Locate the cell with the specified text and output its (X, Y) center coordinate. 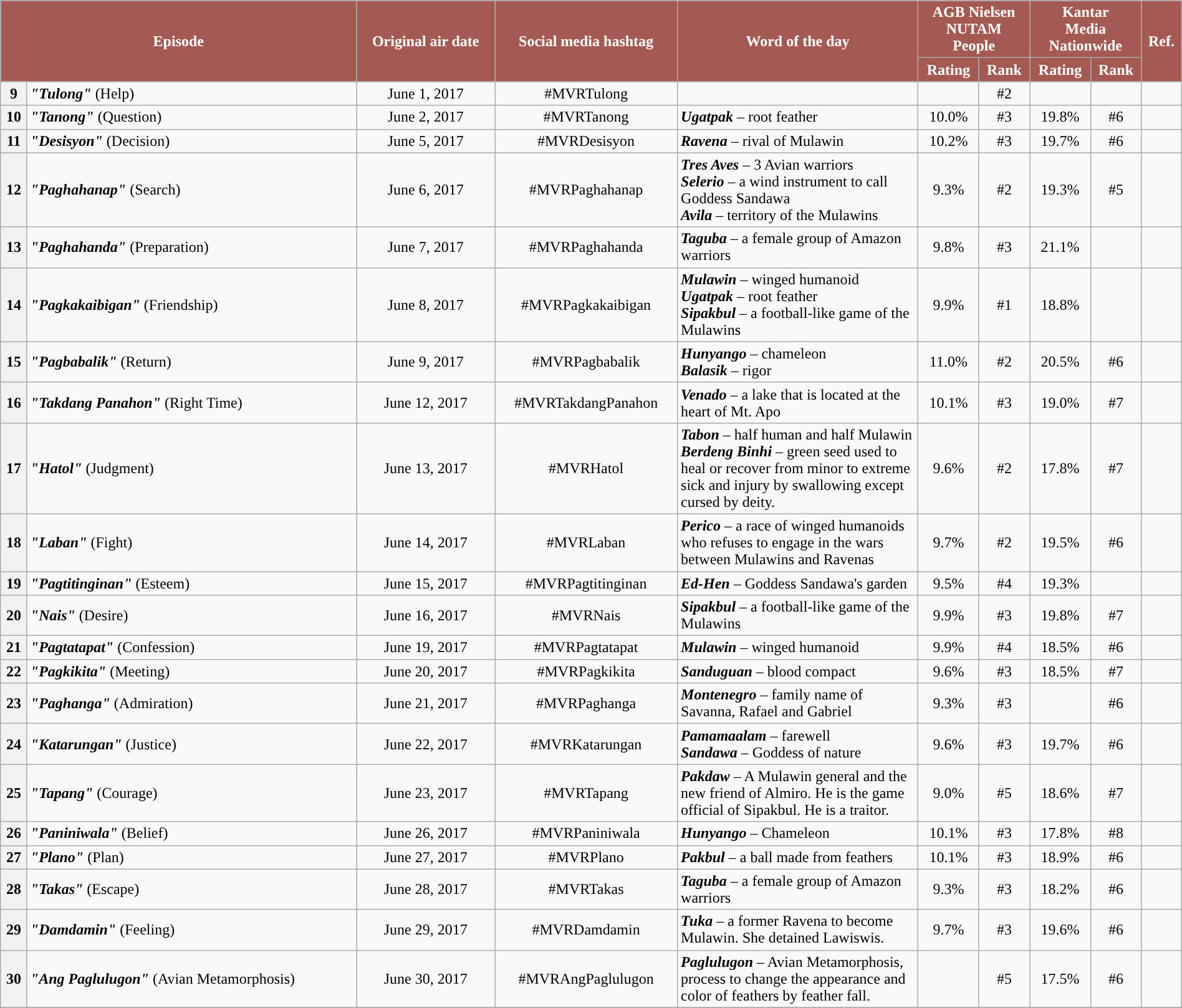
"Tanong" (Question) (192, 117)
#MVRTakas (586, 889)
21.1% (1060, 247)
20 (14, 616)
30 (14, 979)
22 (14, 671)
Ugatpak – root feather (798, 117)
June 8, 2017 (426, 304)
#8 (1116, 833)
10 (14, 117)
KantarMediaNationwide (1086, 29)
#MVRPaghahanda (586, 247)
June 15, 2017 (426, 583)
Mulawin – winged humanoidUgatpak – root featherSipakbul – a football-like game of the Mulawins (798, 304)
#1 (1004, 304)
June 12, 2017 (426, 403)
"Paghanga" (Admiration) (192, 703)
June 5, 2017 (426, 141)
Ravena – rival of Mulawin (798, 141)
June 20, 2017 (426, 671)
#MVRHatol (586, 468)
13 (14, 247)
June 19, 2017 (426, 648)
"Pagtatapat" (Confession) (192, 648)
#MVRPagkakaibigan (586, 304)
#MVRTakdangPanahon (586, 403)
"Nais" (Desire) (192, 616)
Sanduguan – blood compact (798, 671)
19.0% (1060, 403)
#MVRTapang (586, 793)
20.5% (1060, 362)
25 (14, 793)
"Pagbabalik" (Return) (192, 362)
June 1, 2017 (426, 94)
#MVRPagtitinginan (586, 583)
28 (14, 889)
June 26, 2017 (426, 833)
19.5% (1060, 542)
14 (14, 304)
Hunyango – Chameleon (798, 833)
Tres Aves – 3 Avian warriorsSelerio – a wind instrument to call Goddess SandawaAvila – territory of the Mulawins (798, 190)
29 (14, 930)
"Paghahanda" (Preparation) (192, 247)
11 (14, 141)
#MVRLaban (586, 542)
"Plano" (Plan) (192, 857)
June 16, 2017 (426, 616)
Hunyango – chameleon Balasik – rigor (798, 362)
10.0% (949, 117)
"Tapang" (Courage) (192, 793)
"Paghahanap" (Search) (192, 190)
Venado – a lake that is located at the heart of Mt. Apo (798, 403)
18.6% (1060, 793)
Paglulugon – Avian Metamorphosis, process to change the appearance and color of feathers by feather fall. (798, 979)
#MVRPagkikita (586, 671)
#MVRKatarungan (586, 744)
#MVRPagbabalik (586, 362)
21 (14, 648)
June 23, 2017 (426, 793)
#MVRAngPaglulugon (586, 979)
11.0% (949, 362)
Tuka – a former Ravena to become Mulawin. She detained Lawiswis. (798, 930)
18.2% (1060, 889)
#MVRPagtatapat (586, 648)
Social media hashtag (586, 41)
#MVRPlano (586, 857)
12 (14, 190)
"Hatol" (Judgment) (192, 468)
"Pagkakaibigan" (Friendship) (192, 304)
#MVRDamdamin (586, 930)
#MVRPaghanga (586, 703)
#MVRTulong (586, 94)
Perico – a race of winged humanoids who refuses to engage in the wars between Mulawins and Ravenas (798, 542)
Original air date (426, 41)
Episode (178, 41)
June 30, 2017 (426, 979)
Pakbul – a ball made from feathers (798, 857)
9 (14, 94)
June 22, 2017 (426, 744)
"Tulong" (Help) (192, 94)
"Desisyon" (Decision) (192, 141)
17.5% (1060, 979)
26 (14, 833)
10.2% (949, 141)
Pakdaw – A Mulawin general and the new friend of Almiro. He is the game official of Sipakbul. He is a traitor. (798, 793)
#MVRNais (586, 616)
9.5% (949, 583)
#MVRDesisyon (586, 141)
"Takdang Panahon" (Right Time) (192, 403)
Pamamaalam – farewellSandawa – Goddess of nature (798, 744)
#MVRTanong (586, 117)
June 2, 2017 (426, 117)
9.8% (949, 247)
9.0% (949, 793)
#MVRPaniniwala (586, 833)
Word of the day (798, 41)
June 29, 2017 (426, 930)
15 (14, 362)
24 (14, 744)
"Pagtitinginan" (Esteem) (192, 583)
27 (14, 857)
16 (14, 403)
Montenegro – family name of Savanna, Rafael and Gabriel (798, 703)
"Katarungan" (Justice) (192, 744)
Ed-Hen – Goddess Sandawa's garden (798, 583)
Sipakbul – a football-like game of the Mulawins (798, 616)
Mulawin – winged humanoid (798, 648)
June 7, 2017 (426, 247)
18.8% (1060, 304)
"Paniniwala" (Belief) (192, 833)
18.9% (1060, 857)
June 28, 2017 (426, 889)
"Pagkikita" (Meeting) (192, 671)
19.6% (1060, 930)
"Laban" (Fight) (192, 542)
17 (14, 468)
18 (14, 542)
June 27, 2017 (426, 857)
#MVRPaghahanap (586, 190)
"Damdamin" (Feeling) (192, 930)
June 13, 2017 (426, 468)
June 9, 2017 (426, 362)
June 6, 2017 (426, 190)
"Takas" (Escape) (192, 889)
"Ang Paglulugon" (Avian Metamorphosis) (192, 979)
23 (14, 703)
Ref. (1161, 41)
AGB NielsenNUTAMPeople (974, 29)
June 14, 2017 (426, 542)
19 (14, 583)
June 21, 2017 (426, 703)
